Capture the cell that displays the provided text and extract its [X, Y] central coordinate. 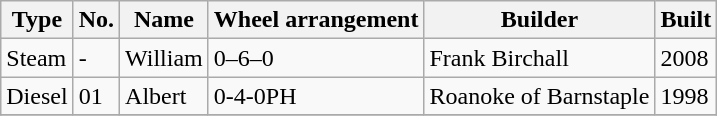
2008 [686, 58]
Builder [540, 20]
0-4-0PH [316, 96]
Wheel arrangement [316, 20]
William [164, 58]
Steam [37, 58]
- [96, 58]
Roanoke of Barnstaple [540, 96]
Name [164, 20]
0–6–0 [316, 58]
1998 [686, 96]
No. [96, 20]
Type [37, 20]
Albert [164, 96]
01 [96, 96]
Built [686, 20]
Diesel [37, 96]
Frank Birchall [540, 58]
